Capture the cell that displays the provided text and extract its [X, Y] central coordinate. 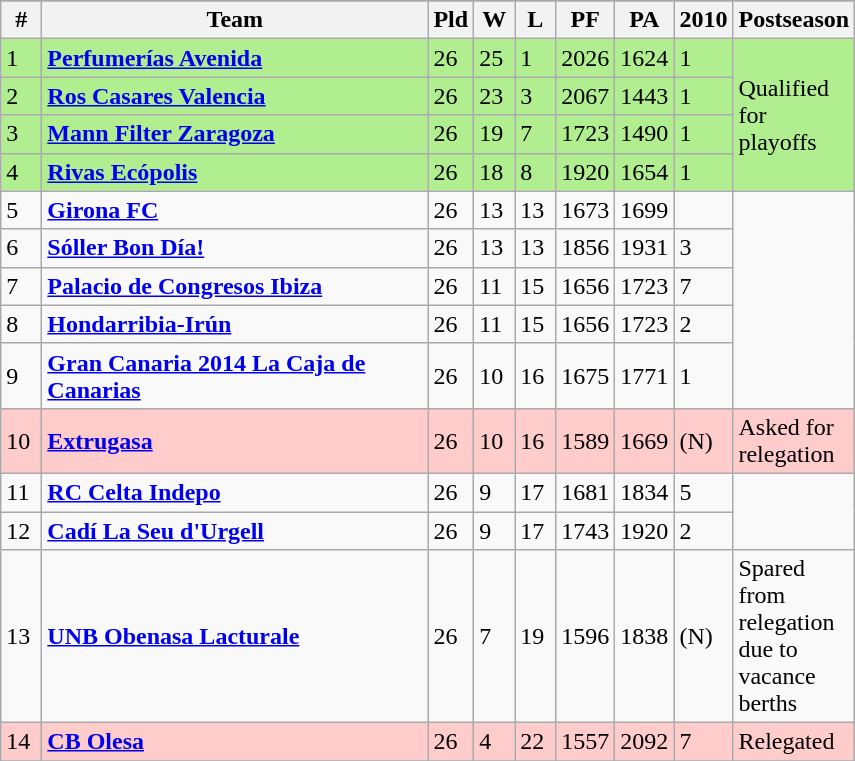
1596 [586, 636]
1654 [644, 172]
23 [494, 96]
Spared from relegation due to vacance berths [794, 636]
PF [586, 20]
CB Olesa [235, 742]
Asked for relegation [794, 440]
1675 [586, 376]
1856 [586, 248]
2092 [644, 742]
14 [22, 742]
Hondarribia-Irún [235, 324]
2067 [586, 96]
L [536, 20]
Relegated [794, 742]
PA [644, 20]
1931 [644, 248]
1771 [644, 376]
UNB Obenasa Lacturale [235, 636]
W [494, 20]
Ros Casares Valencia [235, 96]
Postseason [794, 20]
1557 [586, 742]
1669 [644, 440]
Pld [451, 20]
Team [235, 20]
1673 [586, 210]
1699 [644, 210]
Cadí La Seu d'Urgell [235, 531]
Qualified for playoffs [794, 115]
Palacio de Congresos Ibiza [235, 286]
12 [22, 531]
Gran Canaria 2014 La Caja de Canarias [235, 376]
1743 [586, 531]
2010 [704, 20]
Girona FC [235, 210]
1490 [644, 134]
# [22, 20]
Perfumerías Avenida [235, 58]
Sóller Bon Día! [235, 248]
1681 [586, 492]
25 [494, 58]
Rivas Ecópolis [235, 172]
2026 [586, 58]
1834 [644, 492]
1443 [644, 96]
6 [22, 248]
Extrugasa [235, 440]
1624 [644, 58]
22 [536, 742]
Mann Filter Zaragoza [235, 134]
18 [494, 172]
1589 [586, 440]
1838 [644, 636]
RC Celta Indepo [235, 492]
